Locate the cell with the specified text and output its [x, y] center coordinate. 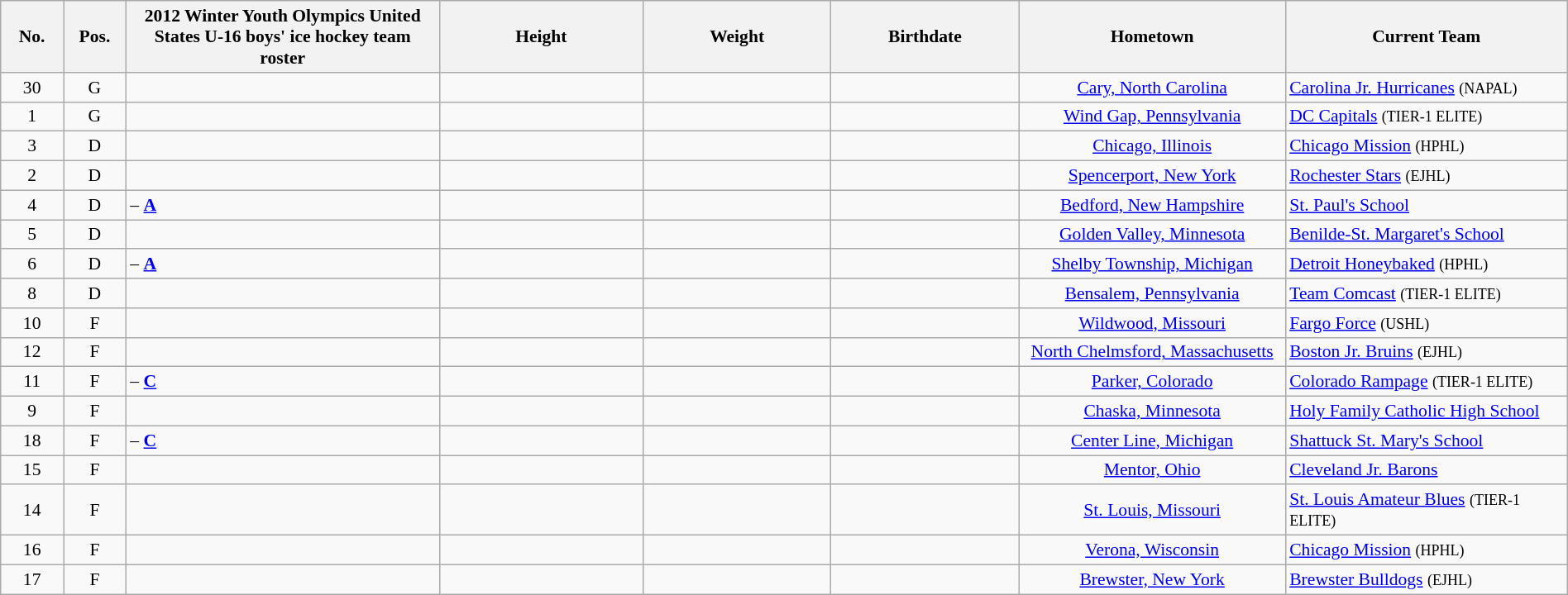
Wind Gap, Pennsylvania [1152, 117]
4 [32, 205]
Colorado Rampage (TIER-1 ELITE) [1426, 382]
Brewster Bulldogs (EJHL) [1426, 579]
Holy Family Catholic High School [1426, 412]
Current Team [1426, 36]
17 [32, 579]
Rochester Stars (EJHL) [1426, 176]
Mentor, Ohio [1152, 470]
North Chelmsford, Massachusetts [1152, 352]
Cary, North Carolina [1152, 88]
3 [32, 146]
11 [32, 382]
Fargo Force (USHL) [1426, 323]
5 [32, 235]
Center Line, Michigan [1152, 440]
Golden Valley, Minnesota [1152, 235]
Pos. [95, 36]
Bensalem, Pennsylvania [1152, 293]
1 [32, 117]
2012 Winter Youth Olympics United States U-16 boys' ice hockey team roster [283, 36]
DC Capitals (TIER-1 ELITE) [1426, 117]
Shelby Township, Michigan [1152, 264]
Spencerport, New York [1152, 176]
Cleveland Jr. Barons [1426, 470]
Chaska, Minnesota [1152, 412]
12 [32, 352]
Shattuck St. Mary's School [1426, 440]
Boston Jr. Bruins (EJHL) [1426, 352]
Benilde-St. Margaret's School [1426, 235]
Team Comcast (TIER-1 ELITE) [1426, 293]
Hometown [1152, 36]
15 [32, 470]
Verona, Wisconsin [1152, 550]
Height [541, 36]
9 [32, 412]
St. Louis, Missouri [1152, 511]
Brewster, New York [1152, 579]
Carolina Jr. Hurricanes (NAPAL) [1426, 88]
St. Paul's School [1426, 205]
8 [32, 293]
Birthdate [925, 36]
Weight [736, 36]
2 [32, 176]
No. [32, 36]
10 [32, 323]
6 [32, 264]
14 [32, 511]
16 [32, 550]
18 [32, 440]
Bedford, New Hampshire [1152, 205]
Parker, Colorado [1152, 382]
Wildwood, Missouri [1152, 323]
St. Louis Amateur Blues (TIER-1 ELITE) [1426, 511]
Chicago, Illinois [1152, 146]
Detroit Honeybaked (HPHL) [1426, 264]
30 [32, 88]
